Scan for the cell matching the given text and deliver its (X, Y) coordinate at center. 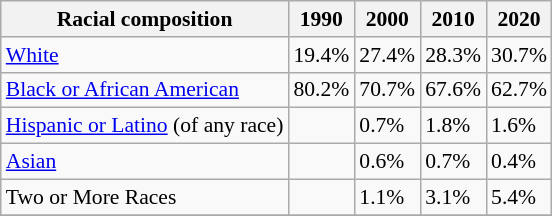
62.7% (519, 90)
30.7% (519, 55)
1.6% (519, 126)
White (145, 55)
70.7% (387, 90)
27.4% (387, 55)
0.6% (387, 162)
80.2% (321, 90)
5.4% (519, 197)
Black or African American (145, 90)
1990 (321, 19)
2010 (453, 19)
67.6% (453, 90)
1.8% (453, 126)
28.3% (453, 55)
3.1% (453, 197)
0.4% (519, 162)
1.1% (387, 197)
Racial composition (145, 19)
19.4% (321, 55)
Hispanic or Latino (of any race) (145, 126)
2000 (387, 19)
Asian (145, 162)
Two or More Races (145, 197)
2020 (519, 19)
